Determine the (X, Y) coordinate at the center of the cell enclosing the given text.  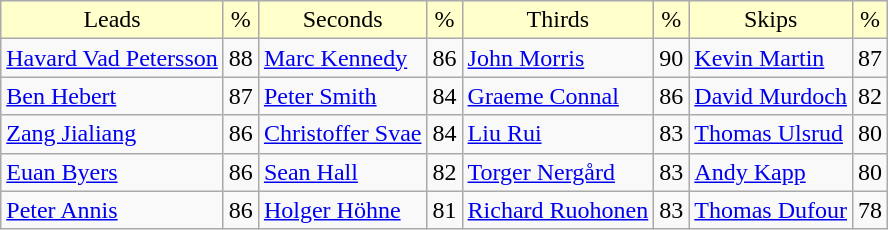
Marc Kennedy (342, 58)
Christoffer Svae (342, 134)
78 (870, 210)
Seconds (342, 20)
Richard Ruohonen (558, 210)
Thomas Dufour (771, 210)
Andy Kapp (771, 172)
Liu Rui (558, 134)
Thirds (558, 20)
Ben Hebert (112, 96)
Thomas Ulsrud (771, 134)
David Murdoch (771, 96)
88 (240, 58)
Euan Byers (112, 172)
Kevin Martin (771, 58)
Holger Höhne (342, 210)
John Morris (558, 58)
Torger Nergård (558, 172)
81 (444, 210)
Zang Jialiang (112, 134)
Peter Smith (342, 96)
Graeme Connal (558, 96)
Skips (771, 20)
Peter Annis (112, 210)
Havard Vad Petersson (112, 58)
Sean Hall (342, 172)
90 (672, 58)
Leads (112, 20)
